Capture the cell that displays the provided text and extract its [x, y] central coordinate. 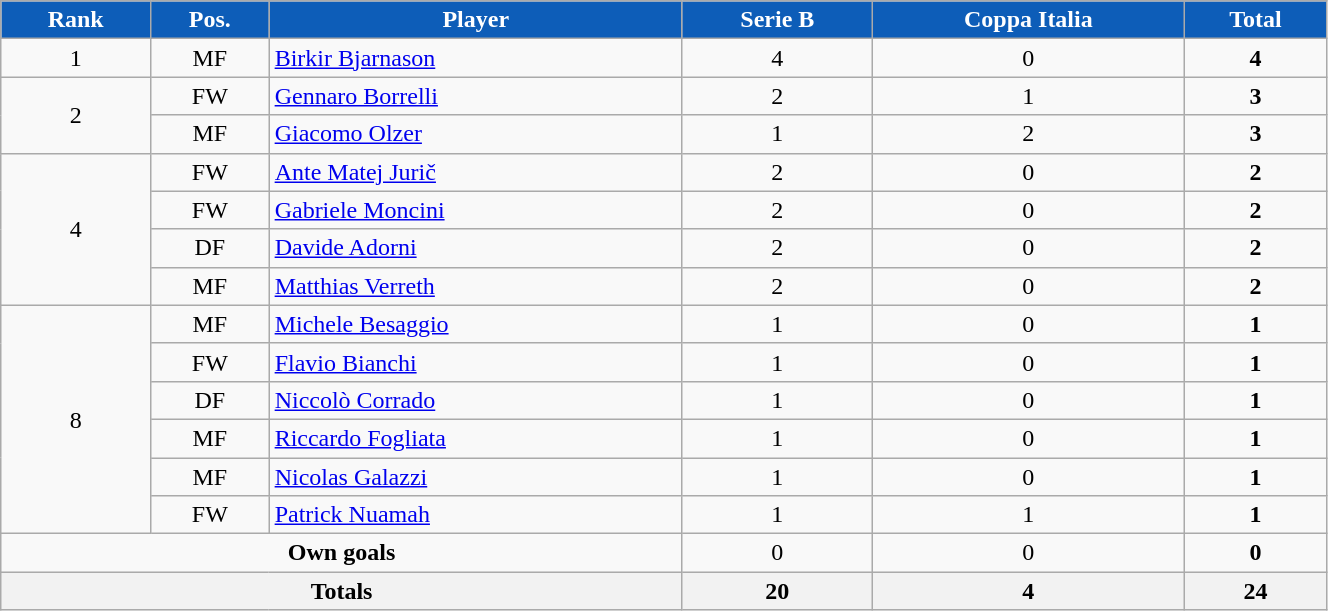
24 [1255, 591]
Flavio Bianchi [476, 362]
Davide Adorni [476, 248]
Patrick Nuamah [476, 515]
Giacomo Olzer [476, 134]
Niccolò Corrado [476, 400]
Own goals [342, 553]
Rank [76, 20]
Coppa Italia [1028, 20]
Serie B [777, 20]
Matthias Verreth [476, 286]
Gabriele Moncini [476, 210]
Birkir Bjarnason [476, 58]
8 [76, 419]
Player [476, 20]
Riccardo Fogliata [476, 438]
Gennaro Borrelli [476, 96]
Totals [342, 591]
Michele Besaggio [476, 324]
Nicolas Galazzi [476, 477]
20 [777, 591]
Total [1255, 20]
Pos. [210, 20]
Ante Matej Jurič [476, 172]
